Return [X, Y] of the center of cell containing provided text 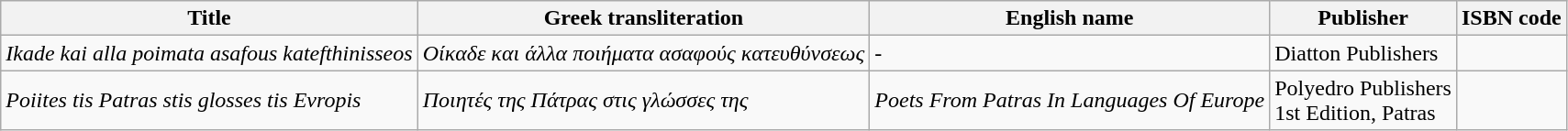
Οίκαδε και άλλα ποιήματα ασαφούς κατευθύνσεως [644, 53]
Ikade kai alla poimata asafous katefthinisseos [209, 53]
Greek transliteration [644, 18]
- [1070, 53]
English name [1070, 18]
Publisher [1363, 18]
Ποιητές της Πάτρας στις γλώσσες της [644, 101]
ISBN code [1511, 18]
Poiites tis Patras stis glosses tis Evropis [209, 101]
Polyedro Publishers1st Edition, Patras [1363, 101]
Diatton Publishers [1363, 53]
Poets From Patras In Languages Of Europe [1070, 101]
Title [209, 18]
